Determine the (x, y) coordinate at the center of the cell enclosing the given text.  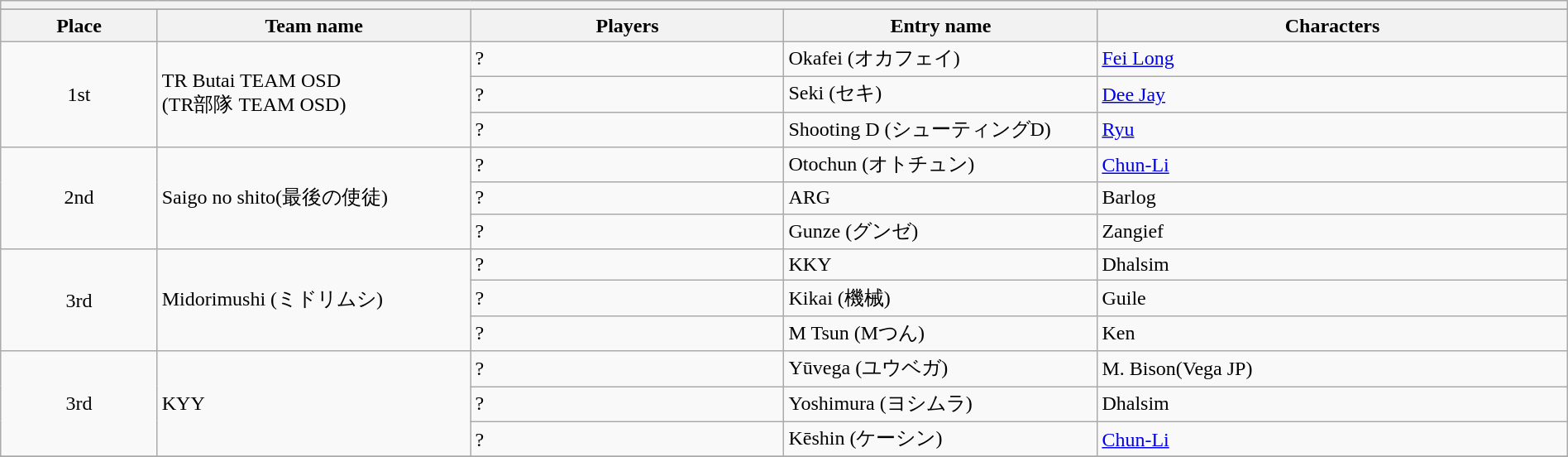
Team name (314, 26)
Characters (1332, 26)
Seki (セキ) (941, 94)
Otochun (オトチュン) (941, 166)
Entry name (941, 26)
Saigo no shito(最後の使徒) (314, 199)
Ryu (1332, 129)
1st (79, 94)
TR Butai TEAM OSD(TR部隊 TEAM OSD) (314, 94)
Place (79, 26)
M Tsun (Mつん) (941, 333)
Kēshin (ケーシン) (941, 439)
ARG (941, 198)
Yoshimura (ヨシムラ) (941, 404)
Shooting D (シューティングD) (941, 129)
Players (627, 26)
2nd (79, 199)
Barlog (1332, 198)
Ken (1332, 333)
KYY (314, 404)
Fei Long (1332, 60)
KKY (941, 265)
M. Bison(Vega JP) (1332, 369)
Okafei (オカフェイ) (941, 60)
Kikai (機械) (941, 298)
Midorimushi (ミドリムシ) (314, 300)
Yūvega (ユウベガ) (941, 369)
Guile (1332, 298)
Gunze (グンゼ) (941, 232)
Dee Jay (1332, 94)
Zangief (1332, 232)
